Return the (x, y) coordinate for the center point of the cell that contains the specified text.  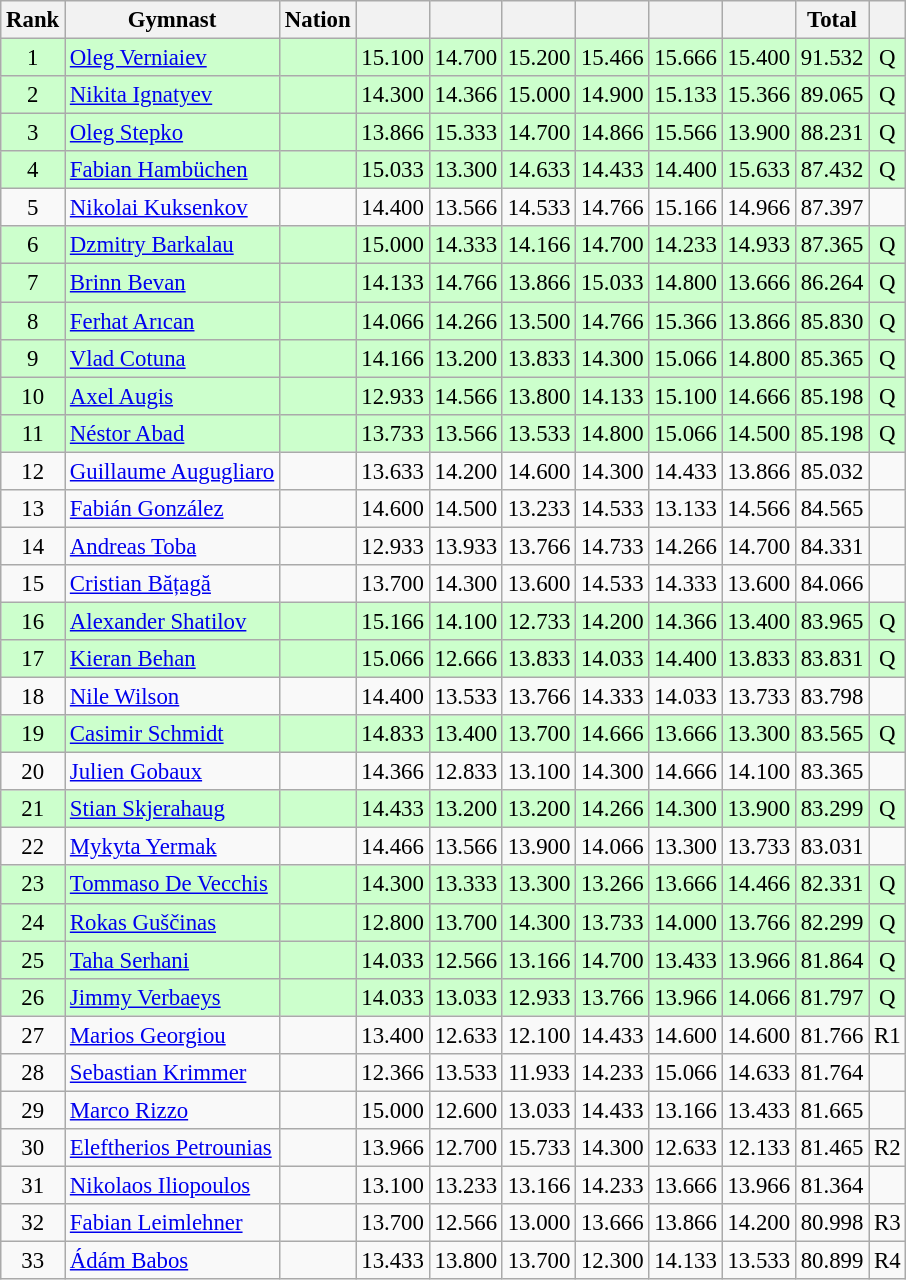
32 (33, 1223)
83.798 (832, 697)
80.998 (832, 1223)
84.066 (832, 584)
Nation (318, 20)
83.031 (832, 847)
81.665 (832, 1110)
15.400 (758, 58)
14.966 (758, 208)
13.500 (538, 321)
81.864 (832, 960)
15.466 (612, 58)
16 (33, 621)
15.633 (758, 170)
26 (33, 997)
15.133 (686, 95)
Rokas Guščinas (172, 922)
84.565 (832, 509)
Cristian Bățagă (172, 584)
83.831 (832, 659)
15.333 (466, 133)
85.830 (832, 321)
24 (33, 922)
12.666 (466, 659)
82.331 (832, 885)
81.766 (832, 1035)
14 (33, 546)
21 (33, 809)
R2 (888, 1148)
Oleg Verniaiev (172, 58)
Néstor Abad (172, 433)
Nikolai Kuksenkov (172, 208)
19 (33, 734)
81.364 (832, 1185)
Fabian Leimlehner (172, 1223)
Ferhat Arıcan (172, 321)
7 (33, 283)
12.366 (392, 1073)
Gymnast (172, 20)
5 (33, 208)
13.000 (538, 1223)
81.465 (832, 1148)
2 (33, 95)
12.700 (466, 1148)
Brinn Bevan (172, 283)
83.565 (832, 734)
13.933 (466, 546)
Eleftherios Petrounias (172, 1148)
Nikolaos Iliopoulos (172, 1185)
Dzmitry Barkalau (172, 245)
83.965 (832, 621)
Taha Serhani (172, 960)
Vlad Cotuna (172, 358)
18 (33, 697)
Andreas Toba (172, 546)
Kieran Behan (172, 659)
12.100 (538, 1035)
15.666 (686, 58)
Fabian Hambüchen (172, 170)
28 (33, 1073)
Fabián González (172, 509)
12.600 (466, 1110)
15.566 (686, 133)
15.733 (538, 1148)
88.231 (832, 133)
13 (33, 509)
Julien Gobaux (172, 772)
Stian Skjerahaug (172, 809)
Tommaso De Vecchis (172, 885)
13.633 (392, 471)
14.833 (392, 734)
25 (33, 960)
6 (33, 245)
Mykyta Yermak (172, 847)
Oleg Stepko (172, 133)
12.133 (758, 1148)
Jimmy Verbaeys (172, 997)
85.365 (832, 358)
13.133 (686, 509)
80.899 (832, 1261)
Ádám Babos (172, 1261)
14.900 (612, 95)
86.264 (832, 283)
Marios Georgiou (172, 1035)
20 (33, 772)
87.365 (832, 245)
14.933 (758, 245)
11.933 (538, 1073)
82.299 (832, 922)
3 (33, 133)
12.300 (612, 1261)
Sebastian Krimmer (172, 1073)
22 (33, 847)
30 (33, 1148)
83.299 (832, 809)
Rank (33, 20)
81.764 (832, 1073)
17 (33, 659)
87.397 (832, 208)
1 (33, 58)
Guillaume Augugliaro (172, 471)
R3 (888, 1223)
Marco Rizzo (172, 1110)
Total (832, 20)
91.532 (832, 58)
13.266 (612, 885)
10 (33, 396)
8 (33, 321)
R1 (888, 1035)
12.800 (392, 922)
27 (33, 1035)
87.432 (832, 170)
14.866 (612, 133)
13.333 (466, 885)
Alexander Shatilov (172, 621)
33 (33, 1261)
Axel Augis (172, 396)
29 (33, 1110)
11 (33, 433)
9 (33, 358)
Casimir Schmidt (172, 734)
14.733 (612, 546)
15.200 (538, 58)
23 (33, 885)
12 (33, 471)
15 (33, 584)
4 (33, 170)
12.733 (538, 621)
89.065 (832, 95)
R4 (888, 1261)
14.000 (686, 922)
81.797 (832, 997)
84.331 (832, 546)
Nile Wilson (172, 697)
83.365 (832, 772)
Nikita Ignatyev (172, 95)
85.032 (832, 471)
12.833 (466, 772)
31 (33, 1185)
